Search for the cell housing the specified text and yield its (X, Y) center coordinate. 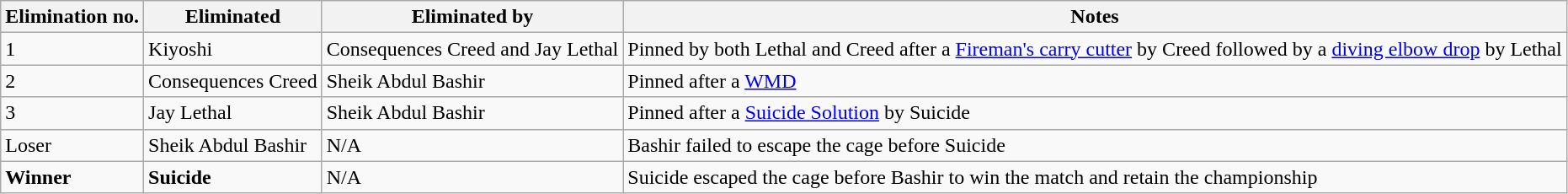
Bashir failed to escape the cage before Suicide (1095, 145)
Pinned after a Suicide Solution by Suicide (1095, 113)
Pinned by both Lethal and Creed after a Fireman's carry cutter by Creed followed by a diving elbow drop by Lethal (1095, 49)
Suicide (233, 177)
2 (72, 81)
Jay Lethal (233, 113)
Eliminated by (472, 17)
Consequences Creed (233, 81)
Notes (1095, 17)
1 (72, 49)
Eliminated (233, 17)
3 (72, 113)
Pinned after a WMD (1095, 81)
Suicide escaped the cage before Bashir to win the match and retain the championship (1095, 177)
Kiyoshi (233, 49)
Winner (72, 177)
Consequences Creed and Jay Lethal (472, 49)
Loser (72, 145)
Elimination no. (72, 17)
